Scan for the cell matching the given text and deliver its [x, y] coordinate at center. 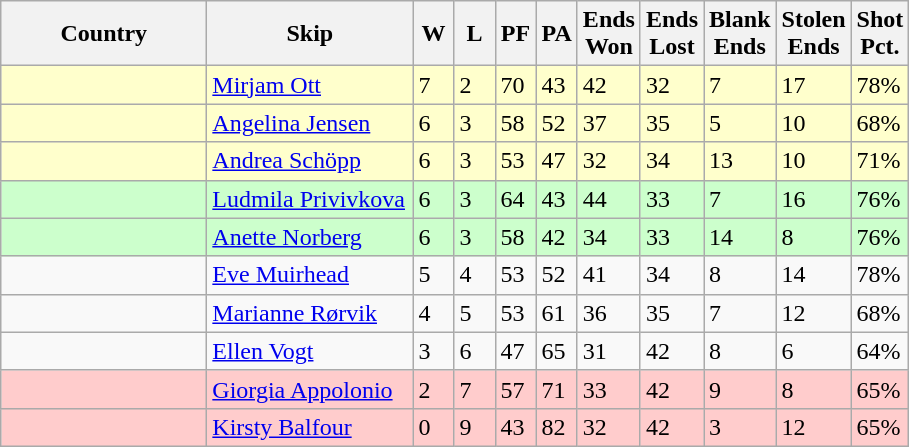
13 [740, 161]
Andrea Schöpp [310, 161]
Marianne Rørvik [310, 313]
Kirsty Balfour [310, 427]
57 [516, 389]
PA [556, 34]
41 [608, 275]
71% [880, 161]
36 [608, 313]
Anette Norberg [310, 237]
Shot Pct. [880, 34]
PF [516, 34]
Mirjam Ott [310, 85]
W [434, 34]
Country [104, 34]
82 [556, 427]
64% [880, 351]
Ludmila Privivkova [310, 199]
71 [556, 389]
37 [608, 123]
Blank Ends [740, 34]
Ellen Vogt [310, 351]
31 [608, 351]
16 [814, 199]
Angelina Jensen [310, 123]
Skip [310, 34]
L [474, 34]
Eve Muirhead [310, 275]
61 [556, 313]
44 [608, 199]
70 [516, 85]
Stolen Ends [814, 34]
65 [556, 351]
17 [814, 85]
64 [516, 199]
0 [434, 427]
Ends Won [608, 34]
Giorgia Appolonio [310, 389]
Ends Lost [672, 34]
